Determine the [X, Y] coordinate at the center of the cell enclosing the given text.  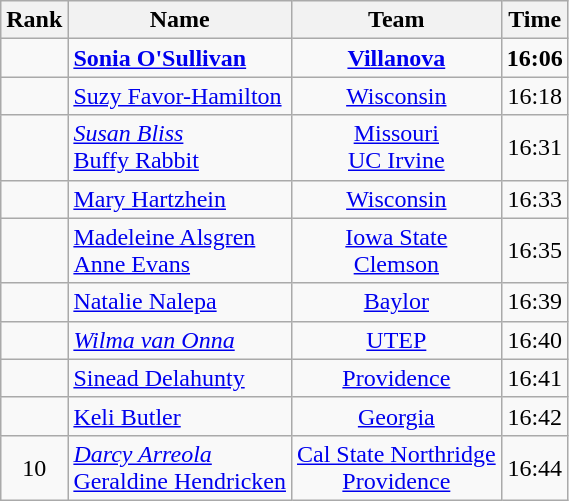
Rank [34, 20]
Darcy ArreolaGeraldine Hendricken [180, 468]
Keli Butler [180, 416]
Mary Hartzhein [180, 199]
16:39 [534, 302]
Suzy Favor-Hamilton [180, 96]
Villanova [396, 58]
16:35 [534, 250]
10 [34, 468]
Team [396, 20]
16:40 [534, 340]
UTEP [396, 340]
16:42 [534, 416]
Iowa StateClemson [396, 250]
Name [180, 20]
Providence [396, 378]
Sinead Delahunty [180, 378]
Susan BlissBuffy Rabbit [180, 148]
16:44 [534, 468]
16:18 [534, 96]
Time [534, 20]
Baylor [396, 302]
Natalie Nalepa [180, 302]
16:31 [534, 148]
16:41 [534, 378]
Madeleine AlsgrenAnne Evans [180, 250]
Cal State NorthridgeProvidence [396, 468]
16:33 [534, 199]
MissouriUC Irvine [396, 148]
16:06 [534, 58]
Wilma van Onna [180, 340]
Sonia O'Sullivan [180, 58]
Georgia [396, 416]
